For the text-containing cell, return its midpoint in (X, Y) coordinate format. 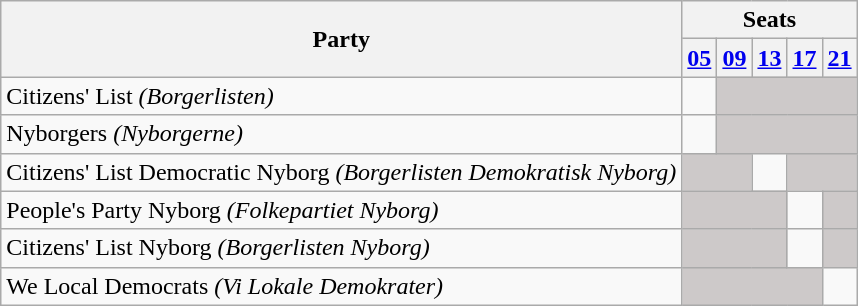
21 (840, 58)
09 (734, 58)
05 (700, 58)
Party (342, 39)
Nyborgers (Nyborgerne) (342, 134)
Citizens' List (Borgerlisten) (342, 96)
13 (770, 58)
Citizens' List Nyborg (Borgerlisten Nyborg) (342, 248)
We Local Democrats (Vi Lokale Demokrater) (342, 286)
Citizens' List Democratic Nyborg (Borgerlisten Demokratisk Nyborg) (342, 172)
Seats (770, 20)
17 (804, 58)
People's Party Nyborg (Folkepartiet Nyborg) (342, 210)
